Return the (X, Y) coordinate for the center point of the cell that contains the specified text.  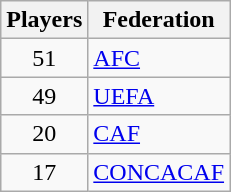
UEFA (159, 96)
17 (44, 172)
Players (44, 20)
CONCACAF (159, 172)
49 (44, 96)
AFC (159, 58)
CAF (159, 134)
51 (44, 58)
20 (44, 134)
Federation (159, 20)
